Return the (X, Y) coordinate for the center point of the cell that contains the specified text.  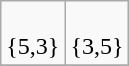
{3,5} (97, 34)
{5,3} (33, 34)
